Scan for the cell matching the given text and deliver its (x, y) coordinate at center. 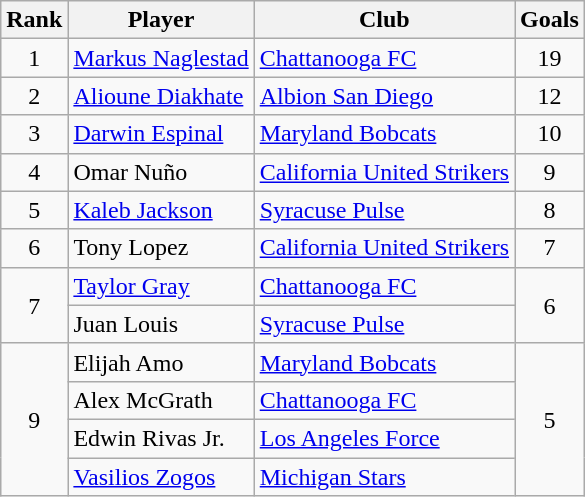
Alex McGrath (161, 400)
Los Angeles Force (384, 438)
Elijah Amo (161, 362)
1 (34, 58)
4 (34, 172)
Tony Lopez (161, 248)
Omar Nuño (161, 172)
Rank (34, 20)
Edwin Rivas Jr. (161, 438)
Alioune Diakhate (161, 96)
3 (34, 134)
Goals (550, 20)
10 (550, 134)
Taylor Gray (161, 286)
Vasilios Zogos (161, 477)
Kaleb Jackson (161, 210)
19 (550, 58)
Juan Louis (161, 324)
Michigan Stars (384, 477)
Club (384, 20)
2 (34, 96)
Markus Naglestad (161, 58)
Albion San Diego (384, 96)
12 (550, 96)
Darwin Espinal (161, 134)
Player (161, 20)
8 (550, 210)
